Search for the cell housing the specified text and yield its [x, y] center coordinate. 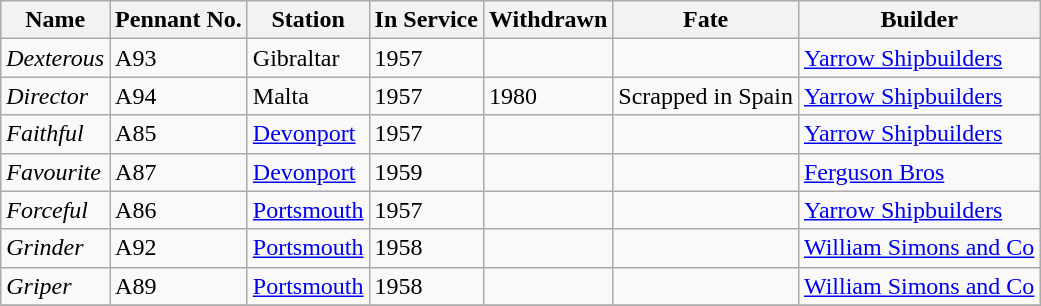
Favourite [56, 172]
Ferguson Bros [918, 172]
Builder [918, 20]
A89 [179, 286]
A92 [179, 248]
A94 [179, 96]
A87 [179, 172]
A85 [179, 134]
1980 [548, 96]
Director [56, 96]
A93 [179, 58]
1959 [426, 172]
Station [308, 20]
Griper [56, 286]
Faithful [56, 134]
Pennant No. [179, 20]
Name [56, 20]
Forceful [56, 210]
In Service [426, 20]
Grinder [56, 248]
Dexterous [56, 58]
Gibraltar [308, 58]
Fate [706, 20]
Scrapped in Spain [706, 96]
Malta [308, 96]
A86 [179, 210]
Withdrawn [548, 20]
